Return (x, y) of the center of cell containing provided text 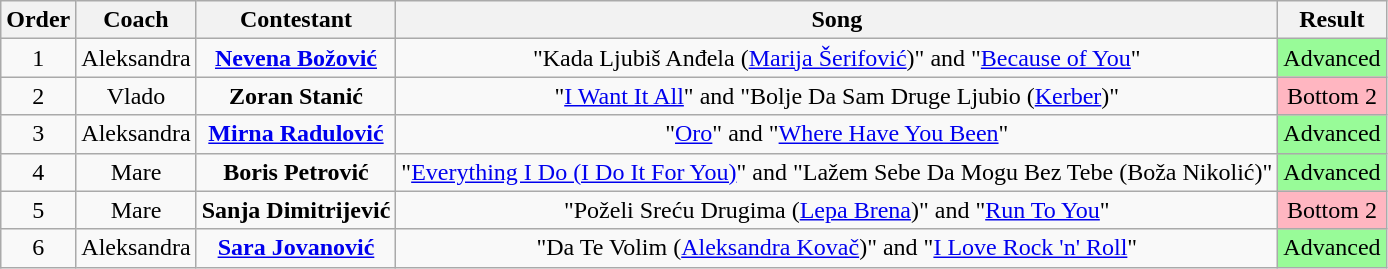
Boris Petrović (296, 172)
Mirna Radulović (296, 134)
Result (1332, 20)
"Oro" and "Where Have You Been" (837, 134)
"I Want It All" and "Bolje Da Sam Druge Ljubio (Kerber)" (837, 96)
2 (38, 96)
Coach (136, 20)
Song (837, 20)
1 (38, 58)
Sanja Dimitrijević (296, 210)
"Poželi Sreću Drugima (Lepa Brena)" and "Run To You" (837, 210)
"Everything I Do (I Do It For You)" and "Lažem Sebe Da Mogu Bez Tebe (Boža Nikolić)" (837, 172)
Sara Jovanović (296, 248)
"Da Te Volim (Aleksandra Kovač)" and "I Love Rock 'n' Roll" (837, 248)
6 (38, 248)
Nevena Božović (296, 58)
5 (38, 210)
Order (38, 20)
3 (38, 134)
4 (38, 172)
Contestant (296, 20)
Vlado (136, 96)
"Kada Ljubiš Anđela (Marija Šerifović)" and "Because of You" (837, 58)
Zoran Stanić (296, 96)
